From the cell containing the given text, extract its center point as (x, y) coordinate. 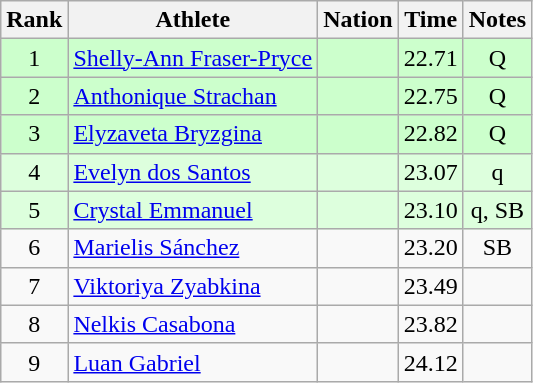
Viktoriya Zyabkina (193, 286)
7 (34, 286)
5 (34, 210)
23.10 (430, 210)
Elyzaveta Bryzgina (193, 134)
q, SB (497, 210)
Time (430, 20)
Evelyn dos Santos (193, 172)
Luan Gabriel (193, 362)
23.82 (430, 324)
Nelkis Casabona (193, 324)
1 (34, 58)
23.20 (430, 248)
23.49 (430, 286)
2 (34, 96)
Shelly-Ann Fraser-Pryce (193, 58)
Notes (497, 20)
8 (34, 324)
SB (497, 248)
4 (34, 172)
Anthonique Strachan (193, 96)
9 (34, 362)
Rank (34, 20)
22.71 (430, 58)
Marielis Sánchez (193, 248)
22.75 (430, 96)
24.12 (430, 362)
6 (34, 248)
Athlete (193, 20)
22.82 (430, 134)
3 (34, 134)
q (497, 172)
23.07 (430, 172)
Nation (358, 20)
Crystal Emmanuel (193, 210)
